Search for the cell housing the specified text and yield its (X, Y) center coordinate. 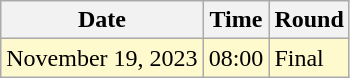
Final (309, 58)
November 19, 2023 (102, 58)
Time (236, 20)
Date (102, 20)
Round (309, 20)
08:00 (236, 58)
